Identify which cell holds the provided text, then report its (x, y) central coordinate. 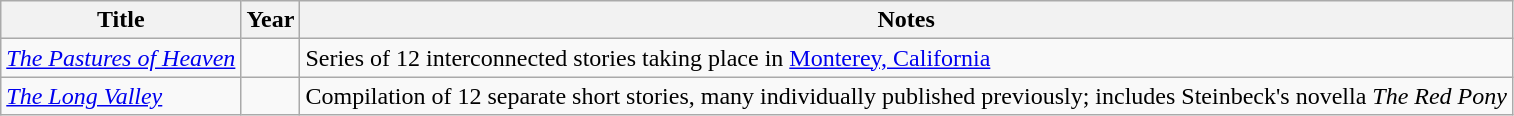
Compilation of 12 separate short stories, many individually published previously; includes Steinbeck's novella The Red Pony (906, 96)
Series of 12 interconnected stories taking place in Monterey, California (906, 58)
The Long Valley (121, 96)
The Pastures of Heaven (121, 58)
Year (270, 20)
Notes (906, 20)
Title (121, 20)
